Scan for the cell matching the given text and deliver its [x, y] coordinate at center. 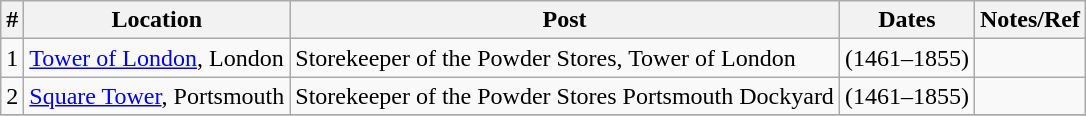
Tower of London, London [157, 58]
# [12, 20]
Notes/Ref [1030, 20]
Location [157, 20]
Storekeeper of the Powder Stores, Tower of London [565, 58]
1 [12, 58]
Square Tower, Portsmouth [157, 96]
Post [565, 20]
Storekeeper of the Powder Stores Portsmouth Dockyard [565, 96]
Dates [906, 20]
2 [12, 96]
